Identify which cell holds the provided text, then report its (X, Y) central coordinate. 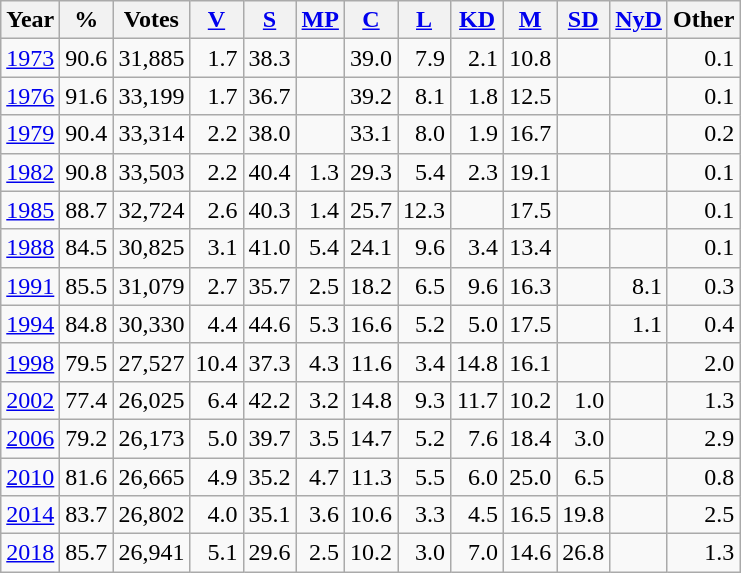
29.3 (370, 172)
16.3 (530, 286)
40.3 (270, 210)
NyD (639, 20)
2010 (30, 477)
26,941 (152, 553)
1982 (30, 172)
5.5 (424, 477)
11.7 (478, 400)
26,802 (152, 515)
1.8 (478, 96)
13.4 (530, 248)
Year (30, 20)
1998 (30, 362)
10.6 (370, 515)
7.9 (424, 58)
84.8 (86, 324)
0.2 (703, 134)
5.1 (216, 553)
2.0 (703, 362)
39.7 (270, 438)
14.6 (530, 553)
33,199 (152, 96)
26,173 (152, 438)
0.4 (703, 324)
16.7 (530, 134)
1994 (30, 324)
10.8 (530, 58)
26.8 (584, 553)
26,025 (152, 400)
2.9 (703, 438)
32,724 (152, 210)
19.8 (584, 515)
44.6 (270, 324)
2018 (30, 553)
35.1 (270, 515)
3.6 (320, 515)
11.6 (370, 362)
19.1 (530, 172)
91.6 (86, 96)
24.1 (370, 248)
36.7 (270, 96)
1.0 (584, 400)
16.1 (530, 362)
7.0 (478, 553)
1979 (30, 134)
% (86, 20)
KD (478, 20)
Other (703, 20)
S (270, 20)
2006 (30, 438)
2.3 (478, 172)
2.6 (216, 210)
C (370, 20)
1991 (30, 286)
1.1 (639, 324)
2.7 (216, 286)
25.0 (530, 477)
11.3 (370, 477)
7.6 (478, 438)
27,527 (152, 362)
85.7 (86, 553)
0.8 (703, 477)
3.5 (320, 438)
84.5 (86, 248)
2002 (30, 400)
35.7 (270, 286)
90.4 (86, 134)
V (216, 20)
1.9 (478, 134)
2014 (30, 515)
90.8 (86, 172)
25.7 (370, 210)
88.7 (86, 210)
38.3 (270, 58)
12.5 (530, 96)
3.2 (320, 400)
31,885 (152, 58)
12.3 (424, 210)
4.5 (478, 515)
0.3 (703, 286)
33,314 (152, 134)
18.2 (370, 286)
39.2 (370, 96)
1988 (30, 248)
31,079 (152, 286)
81.6 (86, 477)
4.9 (216, 477)
4.0 (216, 515)
2.1 (478, 58)
79.5 (86, 362)
79.2 (86, 438)
4.7 (320, 477)
77.4 (86, 400)
3.3 (424, 515)
1973 (30, 58)
26,665 (152, 477)
33,503 (152, 172)
14.7 (370, 438)
8.0 (424, 134)
6.0 (478, 477)
30,330 (152, 324)
90.6 (86, 58)
L (424, 20)
9.3 (424, 400)
M (530, 20)
5.3 (320, 324)
29.6 (270, 553)
39.0 (370, 58)
Votes (152, 20)
85.5 (86, 286)
42.2 (270, 400)
SD (584, 20)
30,825 (152, 248)
18.4 (530, 438)
4.4 (216, 324)
4.3 (320, 362)
10.4 (216, 362)
38.0 (270, 134)
37.3 (270, 362)
3.1 (216, 248)
6.4 (216, 400)
40.4 (270, 172)
35.2 (270, 477)
MP (320, 20)
83.7 (86, 515)
41.0 (270, 248)
16.6 (370, 324)
16.5 (530, 515)
33.1 (370, 134)
1985 (30, 210)
1976 (30, 96)
1.4 (320, 210)
